For the text-containing cell, return its midpoint in (X, Y) coordinate format. 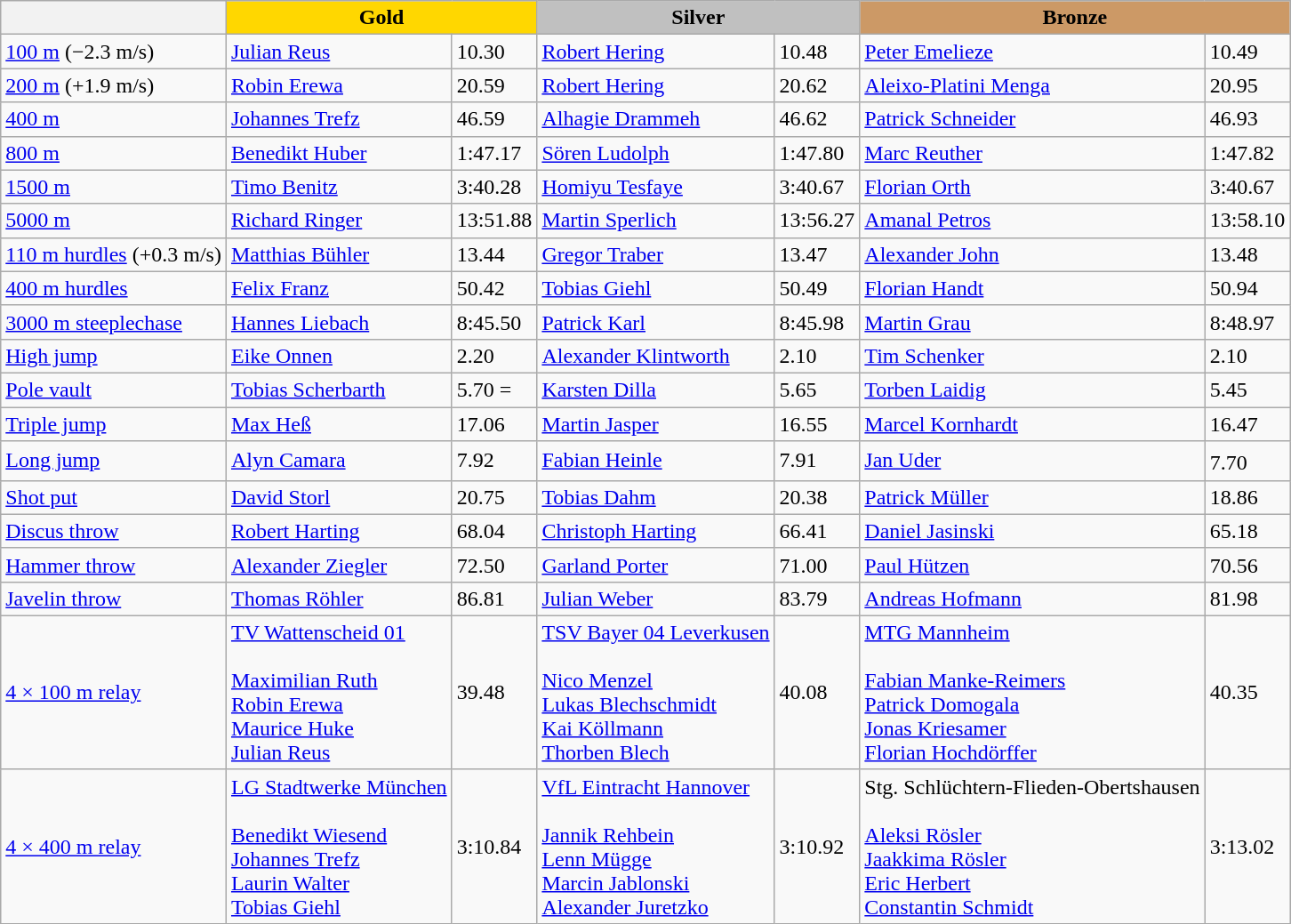
Florian Handt (1032, 288)
20.95 (1247, 85)
100 m (−2.3 m/s) (114, 52)
Martin Jasper (656, 424)
81.98 (1247, 599)
Hammer throw (114, 565)
Robert Harting (339, 531)
Andreas Hofmann (1032, 599)
40.35 (1247, 692)
Homiyu Tesfaye (656, 187)
Patrick Schneider (1032, 119)
Marcel Kornhardt (1032, 424)
5.65 (817, 390)
46.93 (1247, 119)
800 m (114, 153)
Benedikt Huber (339, 153)
71.00 (817, 565)
13:51.88 (494, 221)
Jan Uder (1032, 461)
David Storl (339, 497)
Martin Grau (1032, 322)
5.70 = (494, 390)
Hannes Liebach (339, 322)
VfL Eintracht Hannover Jannik Rehbein Lenn Mügge Marcin Jablonski Alexander Juretzko (656, 847)
Javelin throw (114, 599)
Richard Ringer (339, 221)
Robin Erewa (339, 85)
Martin Sperlich (656, 221)
13.47 (817, 254)
20.62 (817, 85)
Thomas Röhler (339, 599)
2.20 (494, 356)
Tobias Scherbarth (339, 390)
TSV Bayer 04 Leverkusen Nico Menzel Lukas Blechschmidt Kai Köllmann Thorben Blech (656, 692)
Felix Franz (339, 288)
Florian Orth (1032, 187)
20.59 (494, 85)
50.42 (494, 288)
17.06 (494, 424)
7.70 (1247, 461)
8:45.50 (494, 322)
40.08 (817, 692)
Eike Onnen (339, 356)
Max Heß (339, 424)
68.04 (494, 531)
83.79 (817, 599)
70.56 (1247, 565)
Patrick Müller (1032, 497)
8:45.98 (817, 322)
Torben Laidig (1032, 390)
Bronze (1075, 18)
400 m hurdles (114, 288)
4 × 400 m relay (114, 847)
Aleixo-Platini Menga (1032, 85)
Gregor Traber (656, 254)
Shot put (114, 497)
Tim Schenker (1032, 356)
Pole vault (114, 390)
High jump (114, 356)
Tobias Giehl (656, 288)
Christoph Harting (656, 531)
1500 m (114, 187)
3:40.28 (494, 187)
5000 m (114, 221)
7.92 (494, 461)
13:58.10 (1247, 221)
20.75 (494, 497)
TV Wattenscheid 01 Maximilian Ruth Robin Erewa Maurice Huke Julian Reus (339, 692)
13.48 (1247, 254)
Discus throw (114, 531)
1:47.17 (494, 153)
Gold (381, 18)
3000 m steeplechase (114, 322)
Sören Ludolph (656, 153)
Peter Emelieze (1032, 52)
Marc Reuther (1032, 153)
3:13.02 (1247, 847)
66.41 (817, 531)
MTG Mannheim Fabian Manke-Reimers Patrick Domogala Jonas Kriesamer Florian Hochdörffer (1032, 692)
Silver (699, 18)
Matthias Bühler (339, 254)
13.44 (494, 254)
Garland Porter (656, 565)
8:48.97 (1247, 322)
10.48 (817, 52)
1:47.82 (1247, 153)
86.81 (494, 599)
400 m (114, 119)
50.94 (1247, 288)
Karsten Dilla (656, 390)
50.49 (817, 288)
Alhagie Drammeh (656, 119)
Alexander Klintworth (656, 356)
Triple jump (114, 424)
Johannes Trefz (339, 119)
20.38 (817, 497)
Stg. Schlüchtern-Flieden-Obertshausen Aleksi Rösler Jaakkima Rösler Eric Herbert Constantin Schmidt (1032, 847)
3:10.84 (494, 847)
Daniel Jasinski (1032, 531)
Long jump (114, 461)
Julian Weber (656, 599)
65.18 (1247, 531)
10.30 (494, 52)
110 m hurdles (+0.3 m/s) (114, 254)
Fabian Heinle (656, 461)
18.86 (1247, 497)
39.48 (494, 692)
Alexander Ziegler (339, 565)
Patrick Karl (656, 322)
200 m (+1.9 m/s) (114, 85)
7.91 (817, 461)
Alexander John (1032, 254)
Alyn Camara (339, 461)
10.49 (1247, 52)
72.50 (494, 565)
16.55 (817, 424)
5.45 (1247, 390)
LG Stadtwerke München Benedikt Wiesend Johannes Trefz Laurin Walter Tobias Giehl (339, 847)
1:47.80 (817, 153)
46.62 (817, 119)
13:56.27 (817, 221)
16.47 (1247, 424)
Julian Reus (339, 52)
Tobias Dahm (656, 497)
Timo Benitz (339, 187)
Amanal Petros (1032, 221)
3:10.92 (817, 847)
46.59 (494, 119)
4 × 100 m relay (114, 692)
Paul Hützen (1032, 565)
